Scan for the cell matching the given text and deliver its (X, Y) coordinate at center. 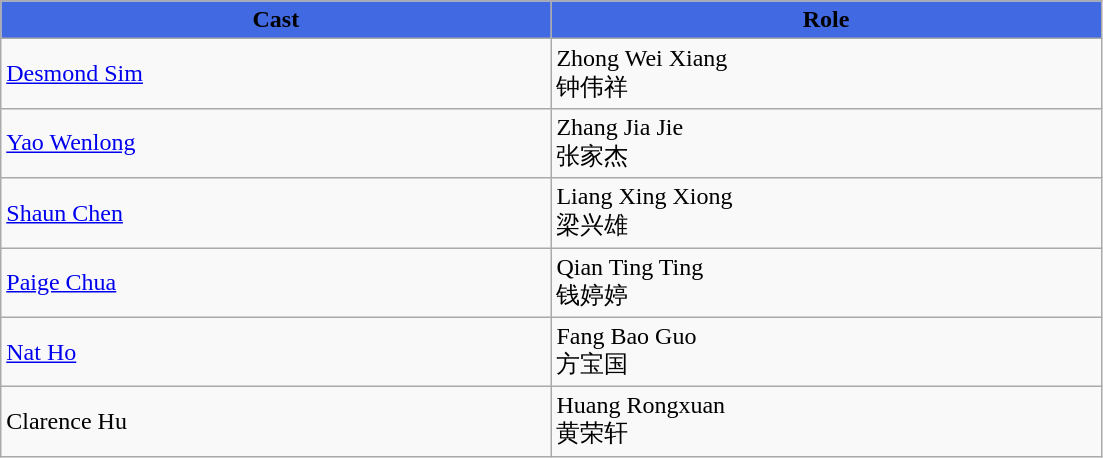
Fang Bao Guo 方宝国 (826, 352)
Nat Ho (276, 352)
Cast (276, 20)
Role (826, 20)
Zhang Jia Jie 张家杰 (826, 143)
Yao Wenlong (276, 143)
Paige Chua (276, 283)
Desmond Sim (276, 74)
Huang Rongxuan 黄荣轩 (826, 422)
Zhong Wei Xiang 钟伟祥 (826, 74)
Clarence Hu (276, 422)
Qian Ting Ting 钱婷婷 (826, 283)
Shaun Chen (276, 213)
Liang Xing Xiong 梁兴雄 (826, 213)
